For the text-containing cell, return its midpoint in [x, y] coordinate format. 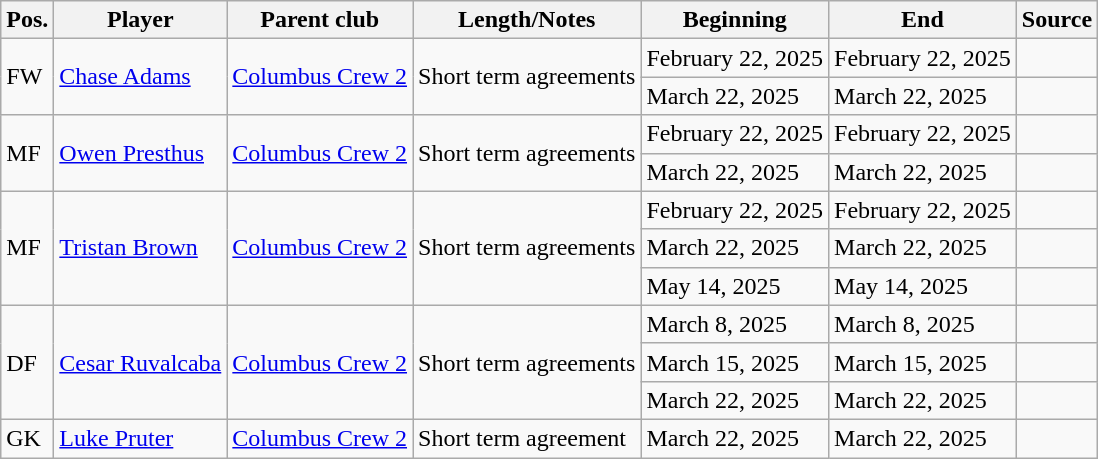
End [923, 20]
FW [28, 77]
Cesar Ruvalcaba [140, 362]
Chase Adams [140, 77]
Short term agreement [527, 438]
Parent club [320, 20]
Player [140, 20]
Luke Pruter [140, 438]
Pos. [28, 20]
GK [28, 438]
Tristan Brown [140, 248]
Length/Notes [527, 20]
DF [28, 362]
Source [1056, 20]
Owen Presthus [140, 153]
Beginning [735, 20]
